Output the (x, y) coordinate of the center of the cell containing the given text.  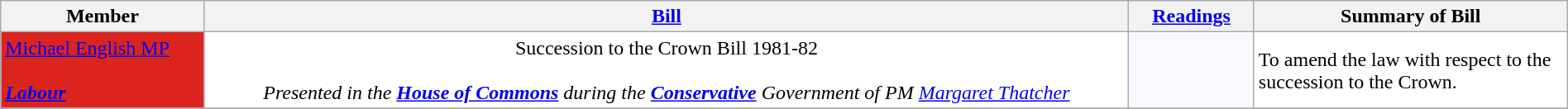
Member (103, 17)
Summary of Bill (1411, 17)
Michael English MPLabour (103, 70)
Succession to the Crown Bill 1981-82Presented in the House of Commons during the Conservative Government of PM Margaret Thatcher (667, 70)
To amend the law with respect to the succession to the Crown. (1411, 70)
Readings (1192, 17)
Bill (667, 17)
